Identify which cell holds the provided text, then report its (x, y) central coordinate. 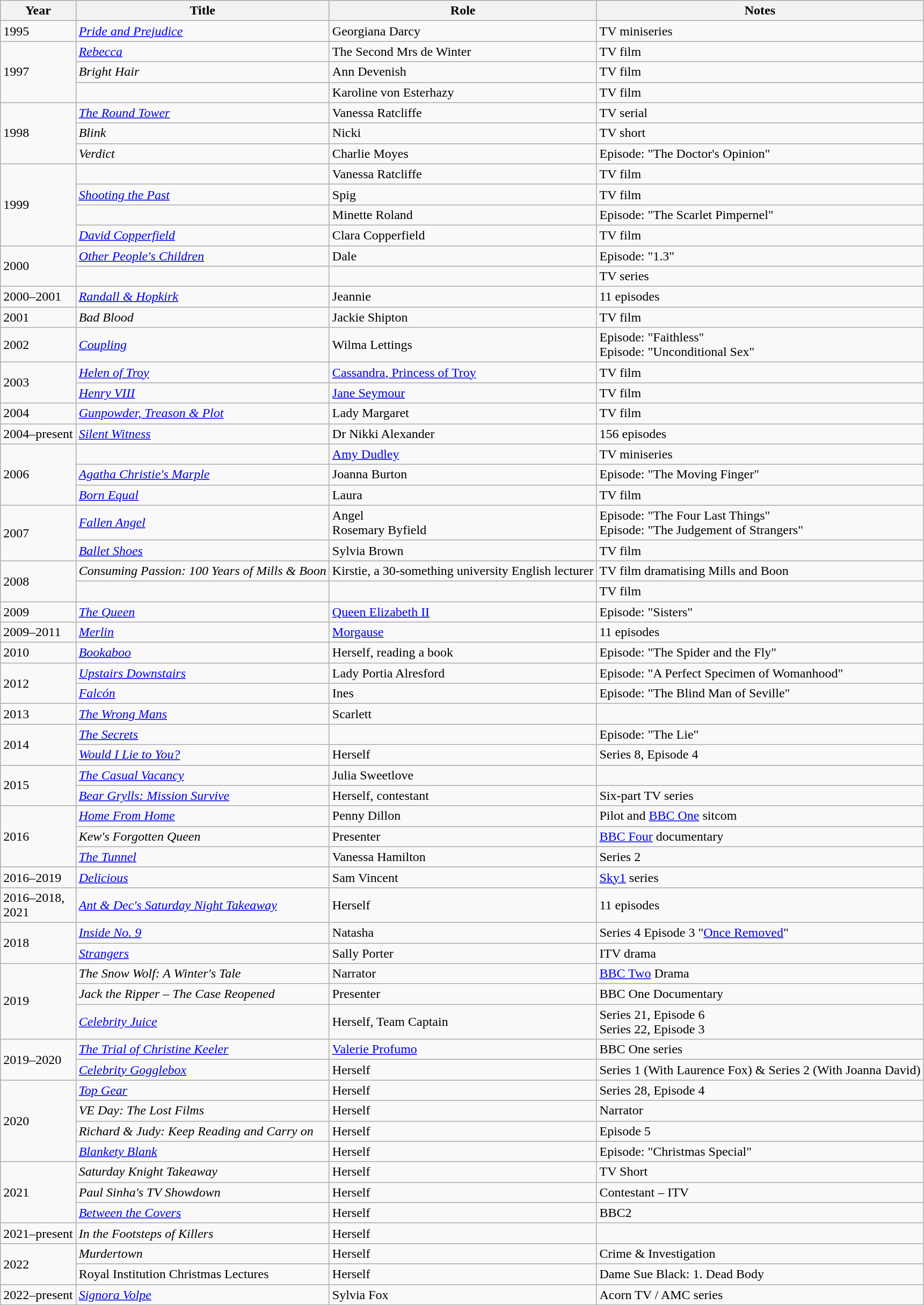
Jeannie (463, 297)
Consuming Passion: 100 Years of Mills & Boon (202, 571)
Upstairs Downstairs (202, 673)
Dale (463, 256)
Murdertown (202, 1253)
2014 (38, 745)
The Second Mrs de Winter (463, 52)
Celebrity Gogglebox (202, 1070)
Episode: "The Spider and the Fly" (760, 653)
TV Short (760, 1172)
Sally Porter (463, 953)
Fallen Angel (202, 523)
Jane Seymour (463, 393)
Herself, Team Captain (463, 1022)
Episode: "A Perfect Specimen of Womanhood" (760, 673)
Notes (760, 11)
VE Day: The Lost Films (202, 1111)
Dr Nikki Alexander (463, 434)
Coupling (202, 345)
AngelRosemary Byfield (463, 523)
1997 (38, 72)
2013 (38, 714)
Strangers (202, 953)
Scarlett (463, 714)
2006 (38, 475)
2008 (38, 581)
2010 (38, 653)
ITV drama (760, 953)
The Secrets (202, 734)
Series 28, Episode 4 (760, 1090)
Series 2 (760, 857)
2021 (38, 1192)
The Queen (202, 611)
156 episodes (760, 434)
Queen Elizabeth II (463, 611)
TV film dramatising Mills and Boon (760, 571)
Other People's Children (202, 256)
Kew's Forgotten Queen (202, 836)
Top Gear (202, 1090)
Richard & Judy: Keep Reading and Carry on (202, 1131)
BBC2 (760, 1213)
2007 (38, 533)
Ines (463, 694)
2000–2001 (38, 297)
2016–2019 (38, 877)
Penny Dillon (463, 816)
Cassandra, Princess of Troy (463, 373)
The Casual Vacancy (202, 775)
Georgiana Darcy (463, 31)
Sylvia Fox (463, 1294)
2019–2020 (38, 1060)
Title (202, 11)
Henry VIII (202, 393)
Natasha (463, 932)
1998 (38, 133)
2022 (38, 1264)
1995 (38, 31)
Silent Witness (202, 434)
The Snow Wolf: A Winter's Tale (202, 974)
Pride and Prejudice (202, 31)
2016–2018,2021 (38, 905)
Six-part TV series (760, 796)
Would I Lie to You? (202, 755)
TV serial (760, 113)
Saturday Knight Takeaway (202, 1172)
Role (463, 11)
Jack the Ripper – The Case Reopened (202, 994)
Shooting the Past (202, 194)
Vanessa Hamilton (463, 857)
2015 (38, 785)
Episode: "Faithless"Episode: "Unconditional Sex" (760, 345)
Inside No. 9 (202, 932)
2022–present (38, 1294)
Amy Dudley (463, 454)
Sam Vincent (463, 877)
Paul Sinha's TV Showdown (202, 1192)
2021–present (38, 1233)
1999 (38, 205)
Series 1 (With Laurence Fox) & Series 2 (With Joanna David) (760, 1070)
Jackie Shipton (463, 317)
Spig (463, 194)
Episode: "The Moving Finger" (760, 475)
Crime & Investigation (760, 1253)
2020 (38, 1121)
Blink (202, 133)
2000 (38, 266)
Pilot and BBC One sitcom (760, 816)
Bookaboo (202, 653)
2009 (38, 611)
Signora Volpe (202, 1294)
Randall & Hopkirk (202, 297)
Delicious (202, 877)
2012 (38, 683)
David Copperfield (202, 235)
Laura (463, 495)
2001 (38, 317)
Contestant – ITV (760, 1192)
Charlie Moyes (463, 154)
Rebecca (202, 52)
In the Footsteps of Killers (202, 1233)
Kirstie, a 30-something university English lecturer (463, 571)
2019 (38, 1002)
Falcón (202, 694)
Sky1 series (760, 877)
The Trial of Christine Keeler (202, 1049)
2016 (38, 836)
BBC One Documentary (760, 994)
Ballet Shoes (202, 550)
Ann Devenish (463, 72)
Gunpowder, Treason & Plot (202, 413)
Sylvia Brown (463, 550)
Julia Sweetlove (463, 775)
Episode 5 (760, 1131)
Helen of Troy (202, 373)
Born Equal (202, 495)
Episode: "The Blind Man of Seville" (760, 694)
Nicki (463, 133)
Lady Margaret (463, 413)
Acorn TV / AMC series (760, 1294)
2003 (38, 383)
BBC Two Drama (760, 974)
2009–2011 (38, 632)
The Round Tower (202, 113)
Series 8, Episode 4 (760, 755)
Merlin (202, 632)
Bear Grylls: Mission Survive (202, 796)
2004–present (38, 434)
Episode: "The Scarlet Pimpernel" (760, 215)
Morgause (463, 632)
Wilma Lettings (463, 345)
TV short (760, 133)
The Wrong Mans (202, 714)
Episode: "The Lie" (760, 734)
Home From Home (202, 816)
Minette Roland (463, 215)
Bright Hair (202, 72)
Episode: "The Doctor's Opinion" (760, 154)
Dame Sue Black: 1. Dead Body (760, 1274)
Herself, contestant (463, 796)
Royal Institution Christmas Lectures (202, 1274)
Agatha Christie's Marple (202, 475)
Verdict (202, 154)
TV series (760, 276)
Celebrity Juice (202, 1022)
Episode: "1.3" (760, 256)
The Tunnel (202, 857)
BBC Four documentary (760, 836)
Year (38, 11)
Ant & Dec's Saturday Night Takeaway (202, 905)
Bad Blood (202, 317)
Clara Copperfield (463, 235)
Karoline von Esterhazy (463, 92)
Between the Covers (202, 1213)
2004 (38, 413)
2002 (38, 345)
Episode: "Christmas Special" (760, 1151)
Episode: "Sisters" (760, 611)
Lady Portia Alresford (463, 673)
Herself, reading a book (463, 653)
Episode: "The Four Last Things"Episode: "The Judgement of Strangers" (760, 523)
Blankety Blank (202, 1151)
Valerie Profumo (463, 1049)
Joanna Burton (463, 475)
BBC One series (760, 1049)
Series 21, Episode 6 Series 22, Episode 3 (760, 1022)
Series 4 Episode 3 "Once Removed" (760, 932)
2018 (38, 943)
